From the cell containing the given text, extract its center point as (X, Y) coordinate. 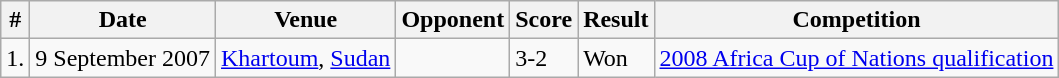
3-2 (544, 58)
Date (123, 20)
Khartoum, Sudan (306, 58)
# (16, 20)
Won (616, 58)
1. (16, 58)
Opponent (453, 20)
9 September 2007 (123, 58)
2008 Africa Cup of Nations qualification (856, 58)
Venue (306, 20)
Competition (856, 20)
Score (544, 20)
Result (616, 20)
